Extract the [x, y] coordinate from the center of the cell holding the provided text.  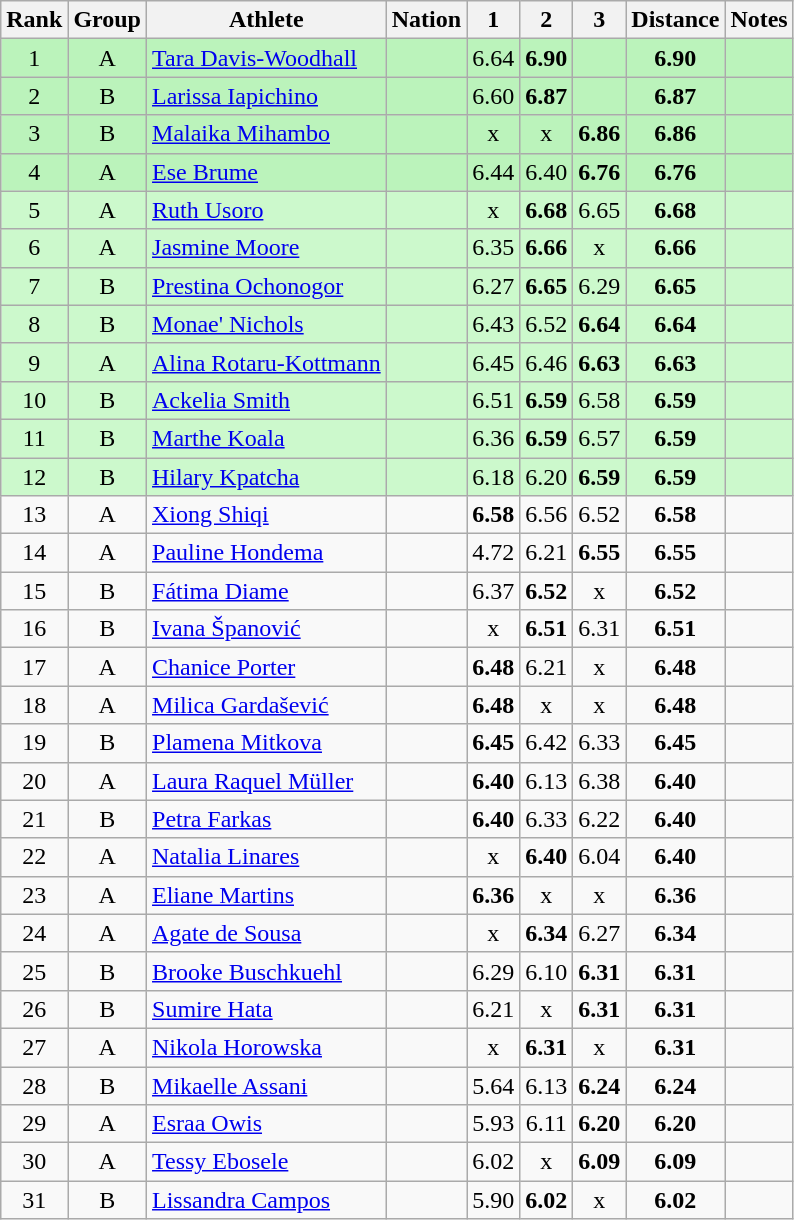
6.35 [494, 248]
17 [34, 667]
6.60 [494, 96]
6.10 [546, 971]
Monae' Nichols [267, 324]
16 [34, 629]
Athlete [267, 20]
6.22 [600, 819]
6.44 [494, 172]
6.38 [600, 781]
Marthe Koala [267, 438]
30 [34, 1162]
9 [34, 362]
24 [34, 933]
Nation [426, 20]
6 [34, 248]
6.37 [494, 591]
6.57 [600, 438]
23 [34, 895]
5.93 [494, 1124]
19 [34, 743]
22 [34, 857]
Malaika Mihambo [267, 134]
Ese Brume [267, 172]
Eliane Martins [267, 895]
Tara Davis-Woodhall [267, 58]
12 [34, 477]
Ackelia Smith [267, 400]
8 [34, 324]
15 [34, 591]
Plamena Mitkova [267, 743]
Chanice Porter [267, 667]
28 [34, 1085]
29 [34, 1124]
6.46 [546, 362]
4.72 [494, 553]
7 [34, 286]
Rank [34, 20]
Notes [759, 20]
Distance [676, 20]
6.56 [546, 515]
Xiong Shiqi [267, 515]
Esraa Owis [267, 1124]
Hilary Kpatcha [267, 477]
Mikaelle Assani [267, 1085]
Brooke Buschkuehl [267, 971]
Natalia Linares [267, 857]
Lissandra Campos [267, 1200]
26 [34, 1009]
Jasmine Moore [267, 248]
31 [34, 1200]
25 [34, 971]
Petra Farkas [267, 819]
6.43 [494, 324]
5 [34, 210]
Tessy Ebosele [267, 1162]
Laura Raquel Müller [267, 781]
6.18 [494, 477]
Sumire Hata [267, 1009]
10 [34, 400]
Nikola Horowska [267, 1047]
5.90 [494, 1200]
27 [34, 1047]
4 [34, 172]
21 [34, 819]
18 [34, 705]
13 [34, 515]
Milica Gardašević [267, 705]
20 [34, 781]
Prestina Ochonogor [267, 286]
6.42 [546, 743]
11 [34, 438]
Fátima Diame [267, 591]
14 [34, 553]
Group [108, 20]
Ruth Usoro [267, 210]
6.11 [546, 1124]
Larissa Iapichino [267, 96]
Ivana Španović [267, 629]
6.04 [600, 857]
Agate de Sousa [267, 933]
Pauline Hondema [267, 553]
5.64 [494, 1085]
Alina Rotaru-Kottmann [267, 362]
